Determine the [X, Y] coordinate at the center of the cell enclosing the given text.  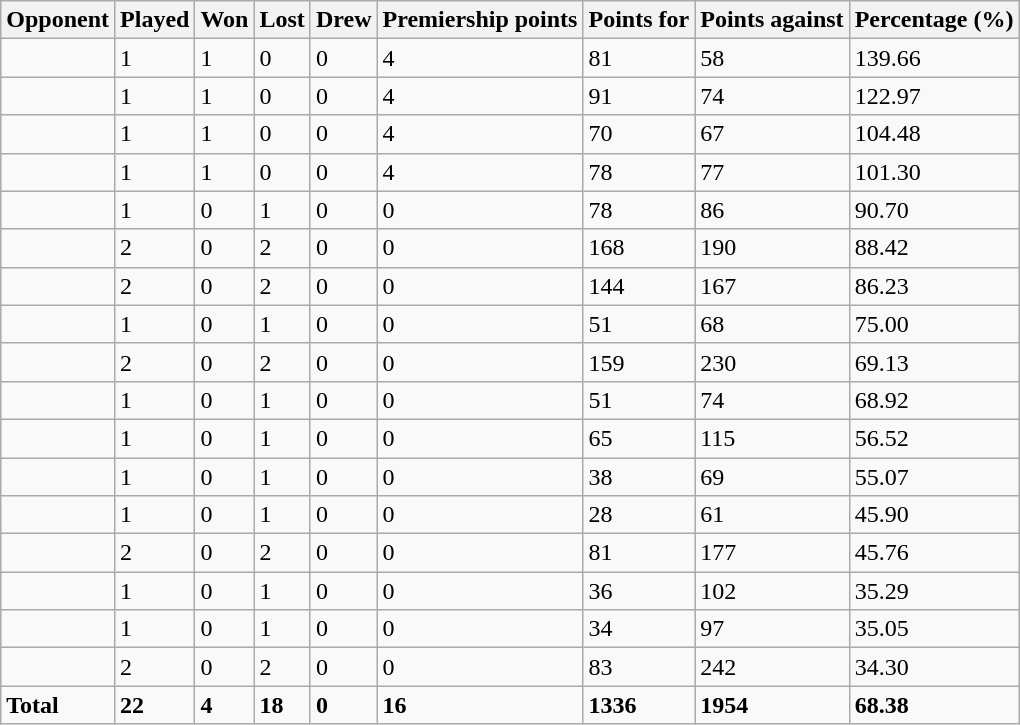
35.29 [934, 591]
45.76 [934, 553]
Opponent [58, 20]
Drew [344, 20]
115 [772, 438]
97 [772, 629]
18 [282, 705]
45.90 [934, 515]
230 [772, 362]
Lost [282, 20]
58 [772, 58]
35.05 [934, 629]
67 [772, 134]
77 [772, 172]
101.30 [934, 172]
242 [772, 667]
86 [772, 210]
69.13 [934, 362]
90.70 [934, 210]
61 [772, 515]
Played [155, 20]
36 [639, 591]
34 [639, 629]
22 [155, 705]
104.48 [934, 134]
70 [639, 134]
88.42 [934, 248]
69 [772, 477]
Premiership points [480, 20]
139.66 [934, 58]
28 [639, 515]
1954 [772, 705]
91 [639, 96]
86.23 [934, 286]
Points for [639, 20]
Total [58, 705]
68 [772, 324]
1336 [639, 705]
159 [639, 362]
38 [639, 477]
68.38 [934, 705]
Won [224, 20]
34.30 [934, 667]
Percentage (%) [934, 20]
177 [772, 553]
16 [480, 705]
Points against [772, 20]
68.92 [934, 400]
167 [772, 286]
122.97 [934, 96]
168 [639, 248]
144 [639, 286]
65 [639, 438]
55.07 [934, 477]
56.52 [934, 438]
83 [639, 667]
75.00 [934, 324]
190 [772, 248]
102 [772, 591]
